Search for the cell housing the specified text and yield its (X, Y) center coordinate. 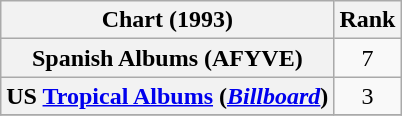
Rank (368, 20)
US Tropical Albums (Billboard) (168, 96)
7 (368, 58)
Chart (1993) (168, 20)
Spanish Albums (AFYVE) (168, 58)
3 (368, 96)
